Pinpoint the cell where the given text exists, returning its (X, Y) midpoint coordinate. 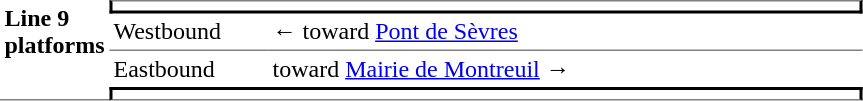
Westbound (188, 33)
Eastbound (188, 69)
← toward Pont de Sèvres (565, 33)
Line 9 platforms (54, 50)
toward Mairie de Montreuil → (565, 69)
